From the cell containing the given text, extract its center point as (X, Y) coordinate. 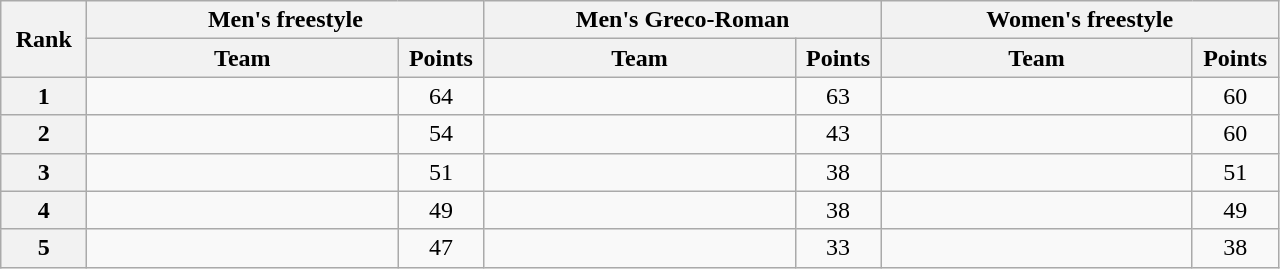
1 (44, 96)
33 (838, 248)
47 (441, 248)
4 (44, 210)
Men's Greco-Roman (682, 20)
Men's freestyle (286, 20)
43 (838, 134)
5 (44, 248)
63 (838, 96)
54 (441, 134)
3 (44, 172)
2 (44, 134)
64 (441, 96)
Rank (44, 39)
Women's freestyle (1080, 20)
